Return (X, Y) of the center of cell containing provided text 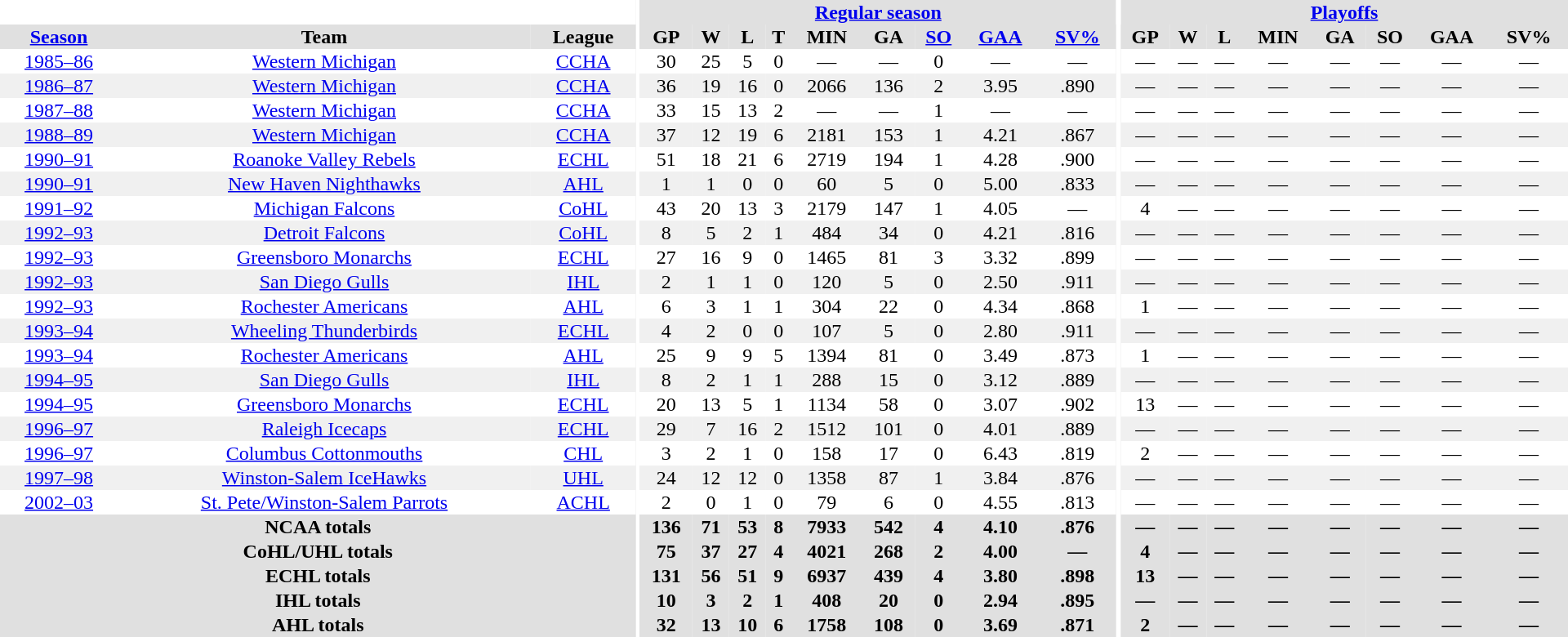
7 (710, 429)
4.05 (1000, 208)
4021 (826, 551)
158 (826, 453)
408 (826, 600)
.868 (1078, 306)
.895 (1078, 600)
3.49 (1000, 355)
18 (710, 159)
194 (889, 159)
2.94 (1000, 600)
2181 (826, 135)
.833 (1078, 184)
4.01 (1000, 429)
2.50 (1000, 282)
17 (889, 453)
Roanoke Valley Rebels (324, 159)
.900 (1078, 159)
3.95 (1000, 86)
5.00 (1000, 184)
4.00 (1000, 551)
21 (748, 159)
CHL (583, 453)
4.34 (1000, 306)
New Haven Nighthawks (324, 184)
T (779, 37)
1988–89 (59, 135)
108 (889, 625)
1358 (826, 478)
153 (889, 135)
6937 (826, 576)
Regular season (878, 12)
22 (889, 306)
Season (59, 37)
League (583, 37)
2.80 (1000, 331)
1758 (826, 625)
542 (889, 527)
3.80 (1000, 576)
.902 (1078, 404)
2066 (826, 86)
1465 (826, 257)
1986–87 (59, 86)
1394 (826, 355)
Wheeling Thunderbirds (324, 331)
3.07 (1000, 404)
3.12 (1000, 380)
7933 (826, 527)
3.32 (1000, 257)
29 (666, 429)
75 (666, 551)
87 (889, 478)
Winston-Salem IceHawks (324, 478)
36 (666, 86)
Michigan Falcons (324, 208)
.898 (1078, 576)
484 (826, 233)
131 (666, 576)
60 (826, 184)
2002–03 (59, 502)
4.10 (1000, 527)
1134 (826, 404)
Detroit Falcons (324, 233)
268 (889, 551)
2179 (826, 208)
.867 (1078, 135)
3.69 (1000, 625)
.899 (1078, 257)
ACHL (583, 502)
.873 (1078, 355)
33 (666, 110)
79 (826, 502)
NCAA totals (318, 527)
439 (889, 576)
CoHL/UHL totals (318, 551)
147 (889, 208)
Team (324, 37)
Playoffs (1344, 12)
Raleigh Icecaps (324, 429)
AHL totals (318, 625)
6.43 (1000, 453)
.816 (1078, 233)
30 (666, 61)
120 (826, 282)
1985–86 (59, 61)
43 (666, 208)
1512 (826, 429)
56 (710, 576)
Columbus Cottonmouths (324, 453)
107 (826, 331)
304 (826, 306)
IHL totals (318, 600)
ECHL totals (318, 576)
St. Pete/Winston-Salem Parrots (324, 502)
1991–92 (59, 208)
1997–98 (59, 478)
.813 (1078, 502)
3.84 (1000, 478)
2719 (826, 159)
71 (710, 527)
.871 (1078, 625)
4.28 (1000, 159)
4.55 (1000, 502)
.890 (1078, 86)
101 (889, 429)
.819 (1078, 453)
UHL (583, 478)
34 (889, 233)
24 (666, 478)
53 (748, 527)
288 (826, 380)
32 (666, 625)
1987–88 (59, 110)
58 (889, 404)
